Scan for the cell matching the given text and deliver its [x, y] coordinate at center. 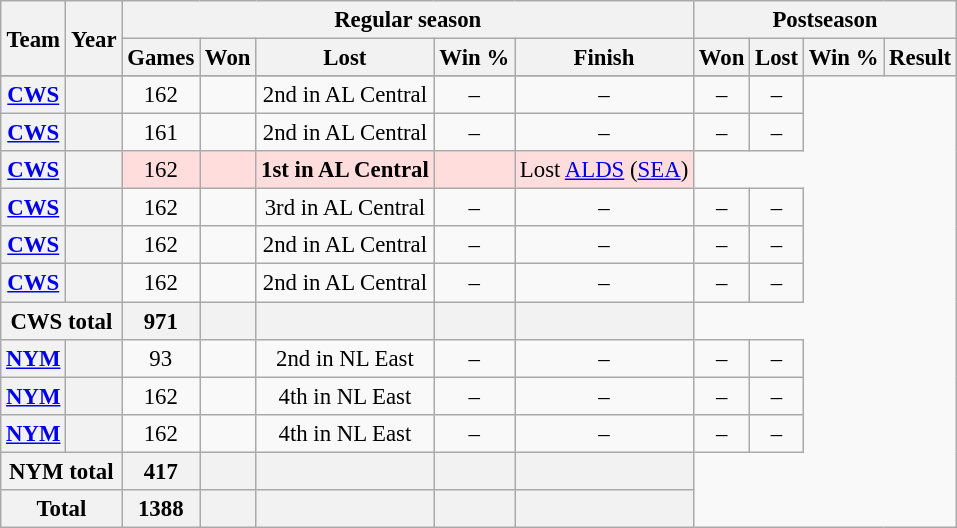
CWS total [62, 321]
1st in AL Central [345, 170]
Lost ALDS (SEA) [604, 170]
417 [161, 471]
Postseason [826, 20]
Team [34, 38]
Games [161, 58]
3rd in AL Central [345, 208]
Result [920, 58]
Total [62, 509]
Finish [604, 58]
2nd in NL East [345, 358]
161 [161, 133]
Regular season [408, 20]
971 [161, 321]
1388 [161, 509]
NYM total [62, 471]
93 [161, 358]
Year [94, 38]
